Return the (x, y) coordinate for the center point of the cell that contains the specified text.  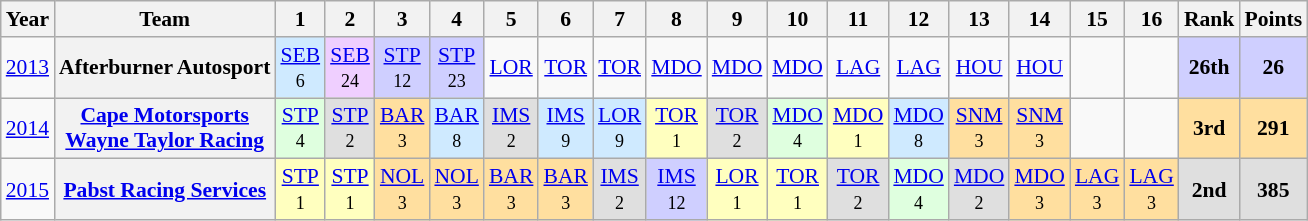
5 (512, 19)
LOR (512, 68)
MDO3 (1040, 190)
16 (1151, 19)
LOR1 (738, 190)
STP2 (350, 128)
291 (1273, 128)
MDO1 (858, 128)
26th (1210, 68)
BAR8 (456, 128)
IMS9 (566, 128)
12 (918, 19)
STP4 (300, 128)
Pabst Racing Services (164, 190)
3 (402, 19)
15 (1097, 19)
STP23 (456, 68)
9 (738, 19)
4 (456, 19)
2014 (28, 128)
LOR9 (620, 128)
2015 (28, 190)
7 (620, 19)
SEB24 (350, 68)
Cape Motorsports Wayne Taylor Racing (164, 128)
6 (566, 19)
385 (1273, 190)
3rd (1210, 128)
Team (164, 19)
Year (28, 19)
10 (798, 19)
11 (858, 19)
26 (1273, 68)
2013 (28, 68)
MDO8 (918, 128)
2 (350, 19)
SEB6 (300, 68)
Points (1273, 19)
STP12 (402, 68)
MDO2 (980, 190)
14 (1040, 19)
8 (676, 19)
13 (980, 19)
2nd (1210, 190)
IMS12 (676, 190)
1 (300, 19)
Rank (1210, 19)
Afterburner Autosport (164, 68)
